Pinpoint the cell where the given text exists, returning its (X, Y) midpoint coordinate. 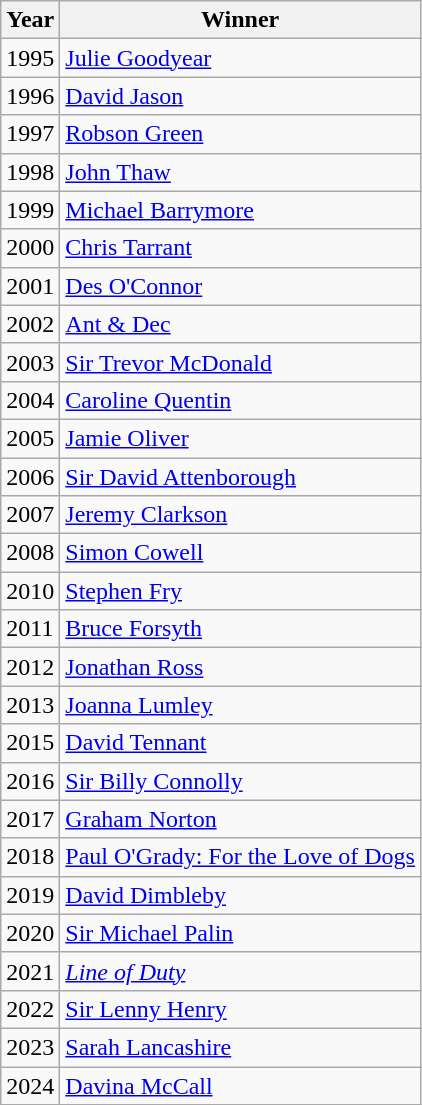
1997 (30, 134)
Jeremy Clarkson (240, 515)
Stephen Fry (240, 591)
2015 (30, 743)
2001 (30, 286)
Jonathan Ross (240, 667)
2019 (30, 895)
Sir David Attenborough (240, 477)
Jamie Oliver (240, 438)
Joanna Lumley (240, 705)
2003 (30, 362)
2016 (30, 781)
John Thaw (240, 172)
2010 (30, 591)
David Jason (240, 96)
2012 (30, 667)
Sir Michael Palin (240, 933)
2008 (30, 553)
David Dimbleby (240, 895)
Graham Norton (240, 819)
2017 (30, 819)
Bruce Forsyth (240, 629)
Year (30, 20)
David Tennant (240, 743)
Ant & Dec (240, 324)
Sir Billy Connolly (240, 781)
2013 (30, 705)
2002 (30, 324)
Winner (240, 20)
2022 (30, 1009)
2021 (30, 971)
Michael Barrymore (240, 210)
2024 (30, 1085)
Robson Green (240, 134)
1995 (30, 58)
2000 (30, 248)
1999 (30, 210)
Julie Goodyear (240, 58)
Paul O'Grady: For the Love of Dogs (240, 857)
Sir Lenny Henry (240, 1009)
2011 (30, 629)
Sarah Lancashire (240, 1047)
Sir Trevor McDonald (240, 362)
2020 (30, 933)
2005 (30, 438)
Line of Duty (240, 971)
2004 (30, 400)
Caroline Quentin (240, 400)
Chris Tarrant (240, 248)
2007 (30, 515)
1998 (30, 172)
2018 (30, 857)
2023 (30, 1047)
1996 (30, 96)
2006 (30, 477)
Davina McCall (240, 1085)
Simon Cowell (240, 553)
Des O'Connor (240, 286)
